Search for the cell housing the specified text and yield its [X, Y] center coordinate. 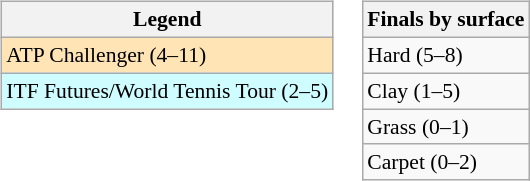
Legend [167, 20]
Finals by surface [446, 20]
ATP Challenger (4–11) [167, 55]
Carpet (0–2) [446, 162]
Grass (0–1) [446, 127]
ITF Futures/World Tennis Tour (2–5) [167, 91]
Clay (1–5) [446, 91]
Hard (5–8) [446, 55]
